Extract the [x, y] coordinate from the center of the cell holding the provided text.  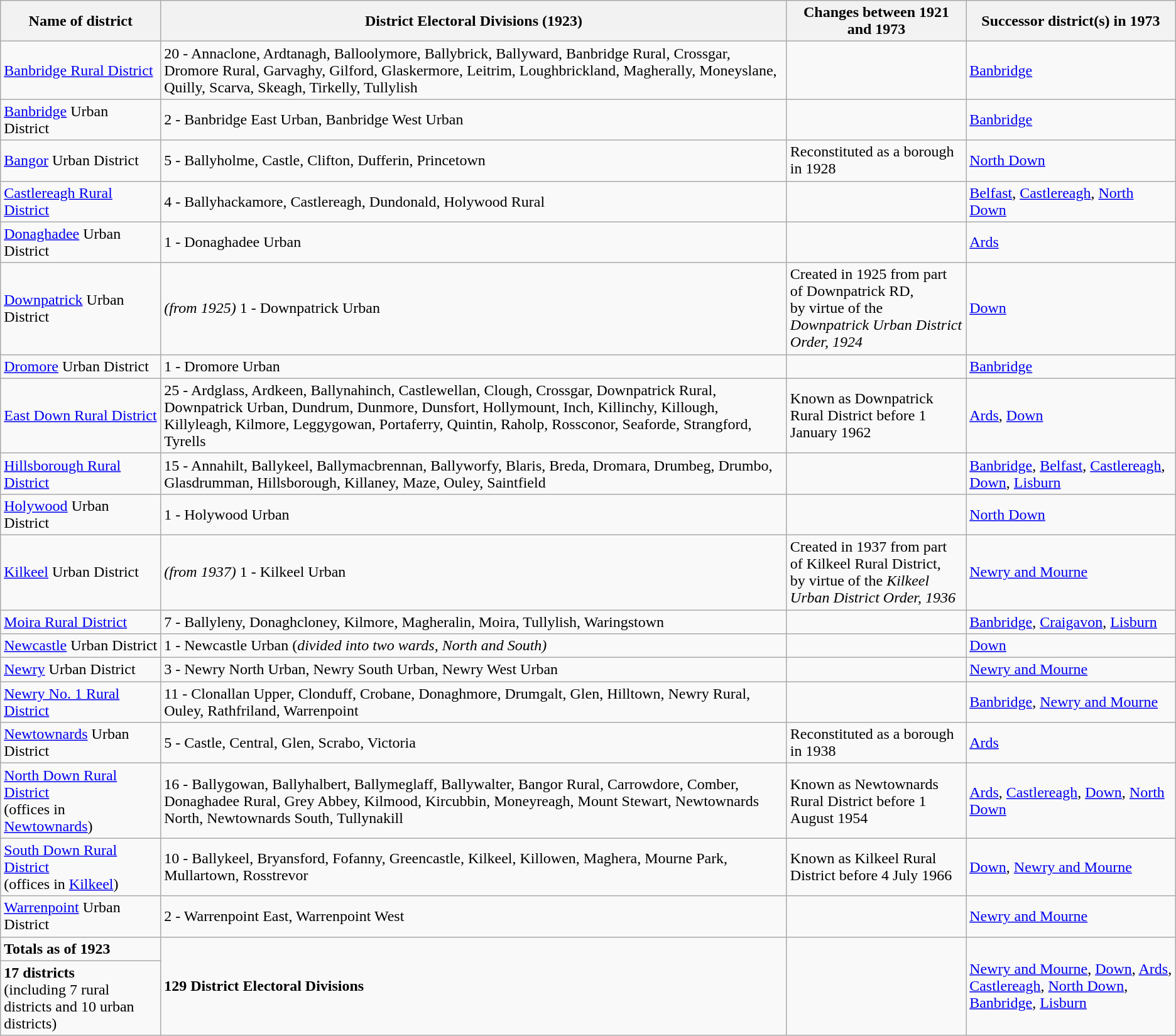
10 - Ballykeel, Bryansford, Fofanny, Greencastle, Kilkeel, Killowen, Maghera, Mourne Park, Mullartown, Rosstrevor [474, 867]
Moira Rural District [80, 621]
(from 1925) 1 - Downpatrick Urban [474, 308]
5 - Castle, Central, Glen, Scrabo, Victoria [474, 743]
Name of district [80, 21]
3 - Newry North Urban, Newry South Urban, Newry West Urban [474, 670]
Banbridge, Belfast, Castlereagh, Down, Lisburn [1071, 474]
Totals as of 1923 [80, 949]
(from 1937) 1 - Kilkeel Urban [474, 572]
Known as Newtownards Rural District before 1 August 1954 [876, 800]
Banbridge Rural District [80, 70]
11 - Clonallan Upper, Clonduff, Crobane, Donaghmore, Drumgalt, Glen, Hilltown, Newry Rural, Ouley, Rathfriland, Warrenpoint [474, 702]
Newry No. 1 Rural District [80, 702]
Kilkeel Urban District [80, 572]
2 - Banbridge East Urban, Banbridge West Urban [474, 119]
5 - Ballyholme, Castle, Clifton, Dufferin, Princetown [474, 161]
District Electoral Divisions (1923) [474, 21]
2 - Warrenpoint East, Warrenpoint West [474, 916]
Newcastle Urban District [80, 646]
Holywood Urban District [80, 514]
Downpatrick Urban District [80, 308]
7 - Ballyleny, Donaghcloney, Kilmore, Magheralin, Moira, Tullylish, Waringstown [474, 621]
Bangor Urban District [80, 161]
Castlereagh Rural District [80, 201]
Warrenpoint Urban District [80, 916]
4 - Ballyhackamore, Castlereagh, Dundonald, Holywood Rural [474, 201]
1 - Dromore Urban [474, 366]
Donaghadee Urban District [80, 243]
Reconstituted as a borough in 1928 [876, 161]
North Down Rural District(offices in Newtownards) [80, 800]
South Down Rural District(offices in Kilkeel) [80, 867]
Hillsborough Rural District [80, 474]
Newtownards Urban District [80, 743]
129 District Electoral Divisions [474, 986]
1 - Donaghadee Urban [474, 243]
1 - Holywood Urban [474, 514]
Ards, Castlereagh, Down, North Down [1071, 800]
Banbridge, Newry and Mourne [1071, 702]
Newry Urban District [80, 670]
Successor district(s) in 1973 [1071, 21]
Reconstituted as a borough in 1938 [876, 743]
Banbridge Urban District [80, 119]
Down, Newry and Mourne [1071, 867]
Changes between 1921 and 1973 [876, 21]
East Down Rural District [80, 416]
1 - Newcastle Urban (divided into two wards, North and South) [474, 646]
Known as Downpatrick Rural District before 1 January 1962 [876, 416]
Banbridge, Craigavon, Lisburn [1071, 621]
Created in 1937 from part of Kilkeel Rural District, by virtue of the Kilkeel Urban District Order, 1936 [876, 572]
Newry and Mourne, Down, Ards, Castlereagh, North Down, Banbridge, Lisburn [1071, 986]
Known as Kilkeel Rural District before 4 July 1966 [876, 867]
17 districts(including 7 rural districts and 10 urban districts) [80, 998]
Belfast, Castlereagh, North Down [1071, 201]
Created in 1925 from part of Downpatrick RD, by virtue of the Downpatrick Urban District Order, 1924 [876, 308]
Dromore Urban District [80, 366]
Ards, Down [1071, 416]
